Return (X, Y) of the center of cell containing provided text 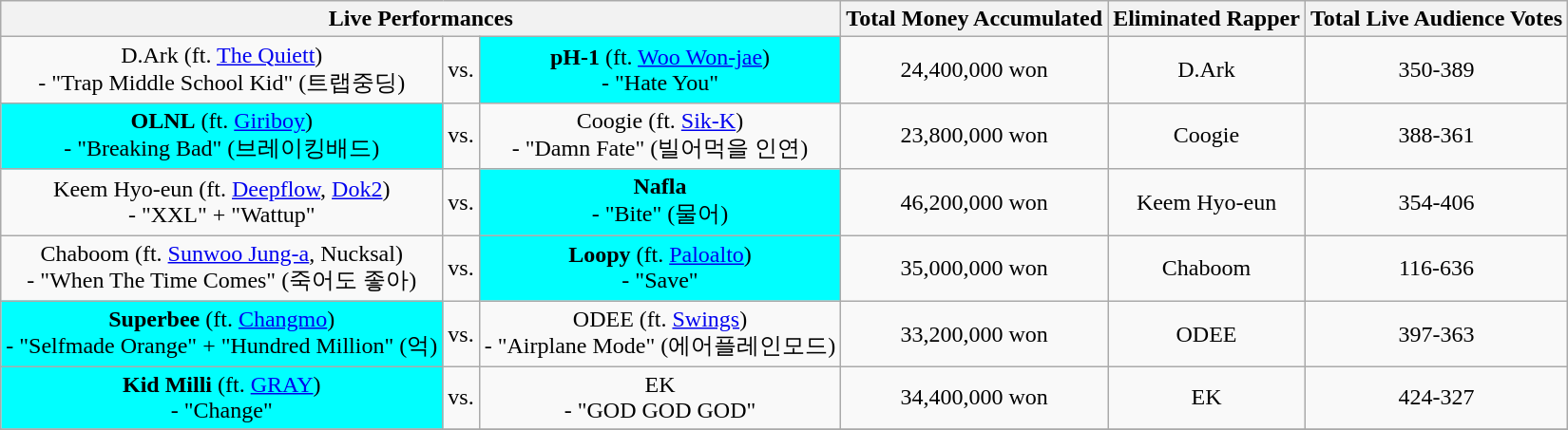
Chaboom (ft. Sunwoo Jung-a, Nucksal) - "When The Time Comes" (죽어도 좋아) (222, 269)
35,000,000 won (975, 269)
388-361 (1436, 136)
EK - "GOD GOD GOD" (660, 399)
24,400,000 won (975, 70)
D.Ark (1207, 70)
Eliminated Rapper (1207, 19)
Loopy (ft. Paloalto) - "Save" (660, 269)
Nafla - "Bite" (물어) (660, 202)
424-327 (1436, 399)
Coogie (ft. Sik-K) - "Damn Fate" (빌어먹을 인연) (660, 136)
pH-1 (ft. Woo Won-jae) - "Hate You" (660, 70)
Keem Hyo-eun (1207, 202)
350-389 (1436, 70)
Superbee (ft. Changmo) - "Selfmade Orange" + "Hundred Million" (억) (222, 334)
34,400,000 won (975, 399)
Live Performances (421, 19)
OLNL (ft. Giriboy) - "Breaking Bad" (브레이킹배드) (222, 136)
Keem Hyo-eun (ft. Deepflow, Dok2) - "XXL" + "Wattup" (222, 202)
Kid Milli (ft. GRAY) - "Change" (222, 399)
Total Money Accumulated (975, 19)
Chaboom (1207, 269)
33,200,000 won (975, 334)
ODEE (ft. Swings) - "Airplane Mode" (에어플레인모드) (660, 334)
EK (1207, 399)
397-363 (1436, 334)
Coogie (1207, 136)
D.Ark (ft. The Quiett) - "Trap Middle School Kid" (트랩중딩) (222, 70)
116-636 (1436, 269)
ODEE (1207, 334)
Total Live Audience Votes (1436, 19)
46,200,000 won (975, 202)
354-406 (1436, 202)
23,800,000 won (975, 136)
